Return the [x, y] coordinate for the center point of the cell that contains the specified text.  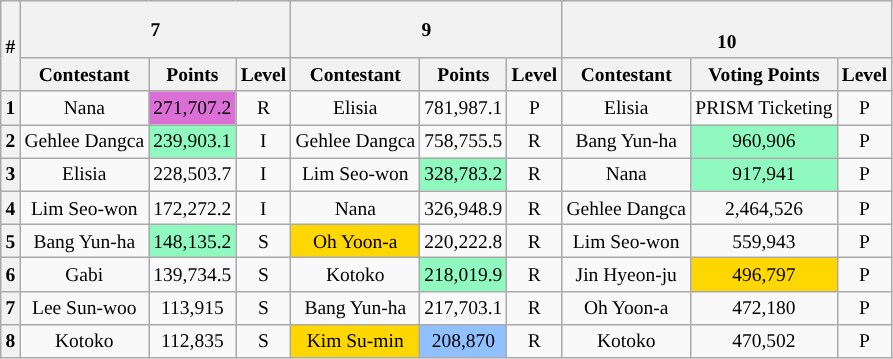
470,502 [764, 340]
Voting Points [764, 74]
Kim Su-min [356, 340]
758,755.5 [464, 142]
239,903.1 [192, 142]
10 [727, 30]
112,835 [192, 340]
148,135.2 [192, 240]
328,783.2 [464, 174]
172,272.2 [192, 208]
3 [10, 174]
217,703.1 [464, 308]
Gabi [84, 274]
472,180 [764, 308]
8 [10, 340]
218,019.9 [464, 274]
5 [10, 240]
220,222.8 [464, 240]
PRISM Ticketing [764, 108]
2,464,526 [764, 208]
781,987.1 [464, 108]
496,797 [764, 274]
Lee Sun-woo [84, 308]
960,906 [764, 142]
271,707.2 [192, 108]
1 [10, 108]
139,734.5 [192, 274]
208,870 [464, 340]
559,943 [764, 240]
Jin Hyeon-ju [626, 274]
# [10, 46]
917,941 [764, 174]
9 [426, 30]
228,503.7 [192, 174]
4 [10, 208]
6 [10, 274]
2 [10, 142]
113,915 [192, 308]
326,948.9 [464, 208]
